Extract the [x, y] coordinate from the center of the cell holding the provided text.  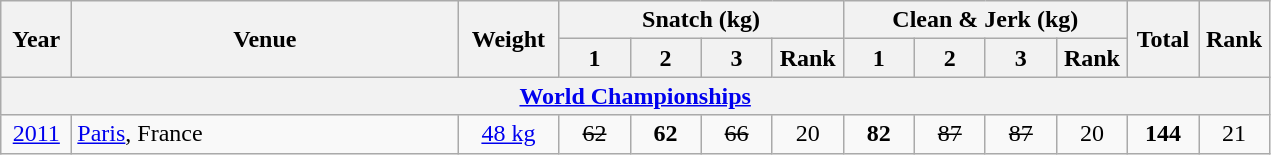
Weight [508, 39]
Venue [265, 39]
World Championships [636, 96]
Total [1162, 39]
2011 [36, 134]
Clean & Jerk (kg) [985, 20]
Snatch (kg) [701, 20]
82 [878, 134]
66 [736, 134]
48 kg [508, 134]
Year [36, 39]
21 [1234, 134]
Paris, France [265, 134]
144 [1162, 134]
